Detect which cell encompasses the target text, then output its (x, y) center coordinate. 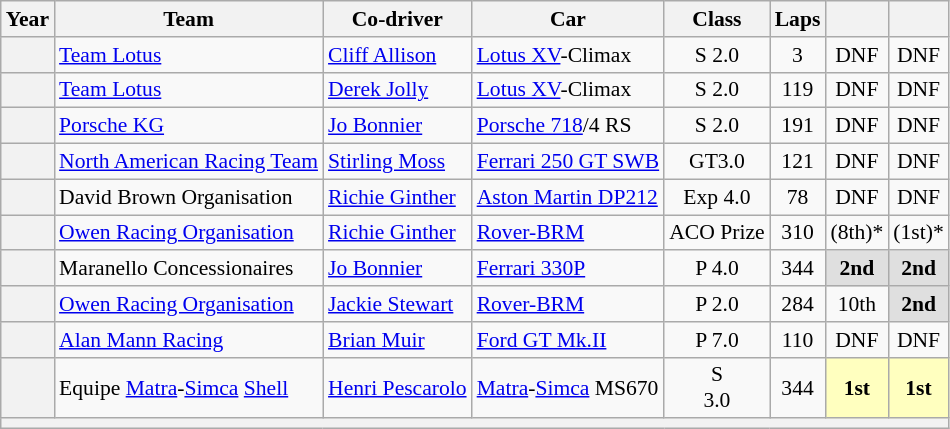
Ferrari 330P (568, 269)
Ferrari 250 GT SWB (568, 162)
Brian Muir (398, 340)
David Brown Organisation (188, 197)
P 7.0 (716, 340)
78 (798, 197)
Maranello Concessionaires (188, 269)
Ford GT Mk.II (568, 340)
(8th)* (856, 233)
Year (28, 19)
110 (798, 340)
P 4.0 (716, 269)
121 (798, 162)
Jackie Stewart (398, 304)
284 (798, 304)
(1st)* (918, 233)
Co-driver (398, 19)
Matra-Simca MS670 (568, 388)
10th (856, 304)
Derek Jolly (398, 90)
Alan Mann Racing (188, 340)
P 2.0 (716, 304)
Porsche 718/4 RS (568, 126)
310 (798, 233)
Henri Pescarolo (398, 388)
Stirling Moss (398, 162)
Class (716, 19)
Equipe Matra-Simca Shell (188, 388)
Car (568, 19)
Team (188, 19)
Exp 4.0 (716, 197)
North American Racing Team (188, 162)
191 (798, 126)
ACO Prize (716, 233)
Aston Martin DP212 (568, 197)
Cliff Allison (398, 55)
3 (798, 55)
S3.0 (716, 388)
GT3.0 (716, 162)
119 (798, 90)
Porsche KG (188, 126)
Laps (798, 19)
